Detect which cell encompasses the target text, then output its [X, Y] center coordinate. 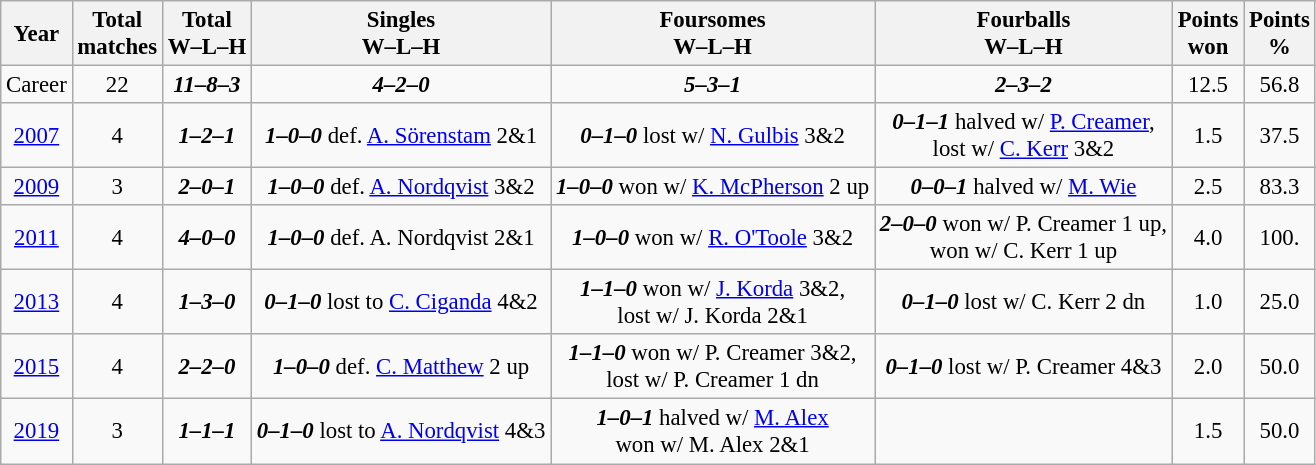
100. [1280, 238]
37.5 [1280, 136]
1–0–0 def. A. Nordqvist 3&2 [400, 187]
2007 [36, 136]
22 [117, 85]
1–2–1 [206, 136]
Pointswon [1208, 34]
1–0–0 won w/ K. McPherson 2 up [713, 187]
1–0–0 def. A. Sörenstam 2&1 [400, 136]
56.8 [1280, 85]
12.5 [1208, 85]
1–1–1 [206, 432]
5–3–1 [713, 85]
1–0–0 def. A. Nordqvist 2&1 [400, 238]
4.0 [1208, 238]
2019 [36, 432]
1–0–1 halved w/ M. Alex won w/ M. Alex 2&1 [713, 432]
2011 [36, 238]
83.3 [1280, 187]
25.0 [1280, 302]
1–1–0 won w/ J. Korda 3&2,lost w/ J. Korda 2&1 [713, 302]
1.0 [1208, 302]
2–0–1 [206, 187]
11–8–3 [206, 85]
TotalW–L–H [206, 34]
2.0 [1208, 366]
Year [36, 34]
4–2–0 [400, 85]
1–0–0 def. C. Matthew 2 up [400, 366]
0–1–0 lost to A. Nordqvist 4&3 [400, 432]
0–0–1 halved w/ M. Wie [1023, 187]
SinglesW–L–H [400, 34]
2–0–0 won w/ P. Creamer 1 up,won w/ C. Kerr 1 up [1023, 238]
1–0–0 won w/ R. O'Toole 3&2 [713, 238]
2.5 [1208, 187]
1–3–0 [206, 302]
2–3–2 [1023, 85]
Totalmatches [117, 34]
0–1–1 halved w/ P. Creamer,lost w/ C. Kerr 3&2 [1023, 136]
2015 [36, 366]
FoursomesW–L–H [713, 34]
0–1–0 lost w/ P. Creamer 4&3 [1023, 366]
2009 [36, 187]
4–0–0 [206, 238]
FourballsW–L–H [1023, 34]
2–2–0 [206, 366]
0–1–0 lost w/ N. Gulbis 3&2 [713, 136]
Points% [1280, 34]
Career [36, 85]
2013 [36, 302]
1–1–0 won w/ P. Creamer 3&2, lost w/ P. Creamer 1 dn [713, 366]
0–1–0 lost w/ C. Kerr 2 dn [1023, 302]
0–1–0 lost to C. Ciganda 4&2 [400, 302]
